For the text-containing cell, return its midpoint in (X, Y) coordinate format. 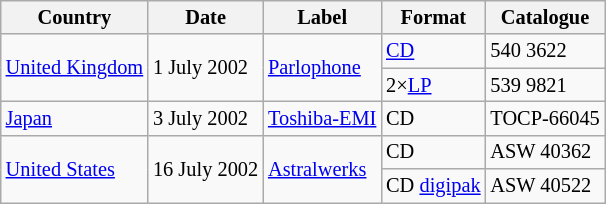
539 9821 (544, 85)
3 July 2002 (206, 118)
Japan (74, 118)
Country (74, 17)
Astralwerks (322, 168)
540 3622 (544, 51)
Format (433, 17)
ASW 40522 (544, 186)
ASW 40362 (544, 152)
1 July 2002 (206, 68)
16 July 2002 (206, 168)
CD digipak (433, 186)
2×LP (433, 85)
United States (74, 168)
TOCP-66045 (544, 118)
Catalogue (544, 17)
Parlophone (322, 68)
Label (322, 17)
United Kingdom (74, 68)
Date (206, 17)
Toshiba-EMI (322, 118)
